Locate the cell with the specified text and output its (x, y) center coordinate. 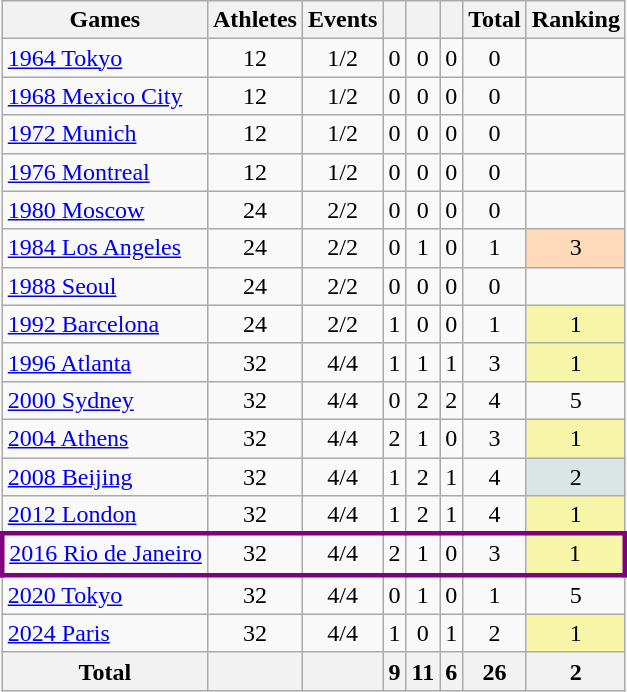
2008 Beijing (104, 477)
26 (495, 671)
1964 Tokyo (104, 58)
1968 Mexico City (104, 96)
Ranking (576, 20)
Games (104, 20)
1988 Seoul (104, 286)
1972 Munich (104, 134)
2000 Sydney (104, 400)
6 (452, 671)
Athletes (254, 20)
1996 Atlanta (104, 362)
1980 Moscow (104, 210)
2012 London (104, 515)
2020 Tokyo (104, 595)
Events (342, 20)
1984 Los Angeles (104, 248)
1992 Barcelona (104, 324)
9 (394, 671)
2016 Rio de Janeiro (104, 554)
1976 Montreal (104, 172)
11 (423, 671)
2004 Athens (104, 438)
2024 Paris (104, 633)
